Find where the given text appears and provide that cell's center as (x, y) coordinate. 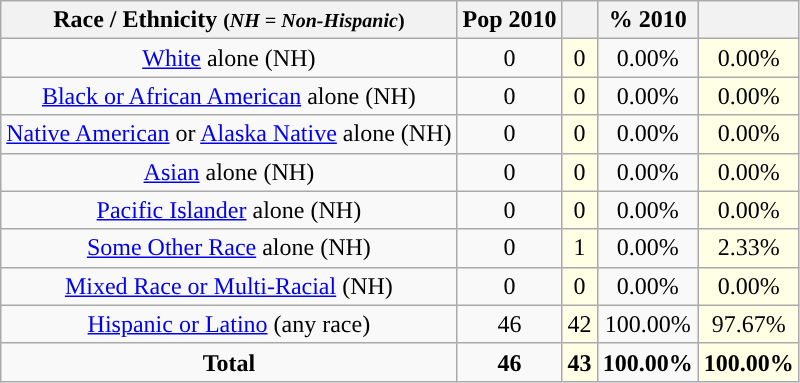
Pop 2010 (510, 20)
2.33% (748, 248)
% 2010 (648, 20)
Total (229, 362)
Native American or Alaska Native alone (NH) (229, 134)
Mixed Race or Multi-Racial (NH) (229, 286)
Race / Ethnicity (NH = Non-Hispanic) (229, 20)
Asian alone (NH) (229, 172)
Black or African American alone (NH) (229, 96)
Pacific Islander alone (NH) (229, 210)
97.67% (748, 324)
43 (580, 362)
1 (580, 248)
42 (580, 324)
Some Other Race alone (NH) (229, 248)
Hispanic or Latino (any race) (229, 324)
White alone (NH) (229, 58)
